Detect which cell encompasses the target text, then output its [X, Y] center coordinate. 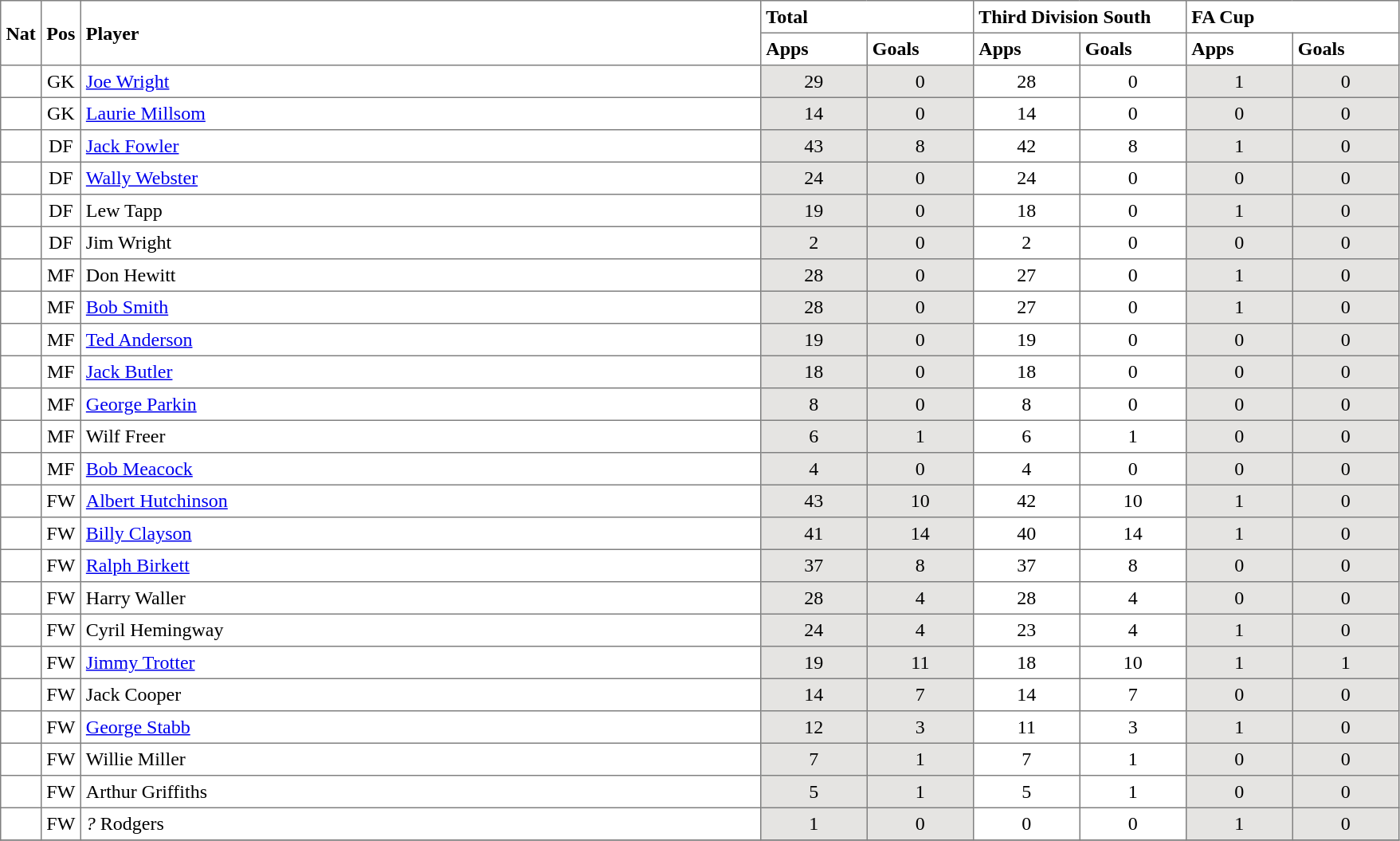
George Stabb [421, 727]
Don Hewitt [421, 275]
Jack Butler [421, 371]
Arthur Griffiths [421, 792]
Lew Tapp [421, 210]
Bob Smith [421, 307]
Bob Meacock [421, 469]
Pos [61, 33]
Billy Clayson [421, 533]
Jimmy Trotter [421, 662]
Jack Fowler [421, 146]
41 [814, 533]
FA Cup [1292, 17]
Laurie Millsom [421, 113]
Wilf Freer [421, 436]
Ralph Birkett [421, 565]
Willie Miller [421, 759]
Harry Waller [421, 598]
Joe Wright [421, 81]
Nat [21, 33]
? Rodgers [421, 823]
Jack Cooper [421, 694]
George Parkin [421, 404]
Third Division South [1080, 17]
23 [1027, 630]
Cyril Hemingway [421, 630]
40 [1027, 533]
Wally Webster [421, 178]
Total [867, 17]
Ted Anderson [421, 340]
12 [814, 727]
Albert Hutchinson [421, 501]
Player [421, 33]
Jim Wright [421, 242]
29 [814, 81]
